Identify which cell holds the provided text, then report its (X, Y) central coordinate. 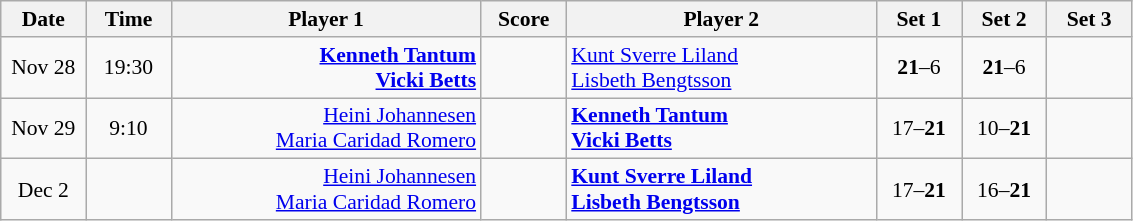
Dec 2 (44, 190)
Date (44, 19)
Player 2 (721, 19)
Score (524, 19)
Nov 29 (44, 128)
Set 3 (1090, 19)
Time (128, 19)
16–21 (1004, 190)
19:30 (128, 68)
Player 1 (326, 19)
9:10 (128, 128)
Set 2 (1004, 19)
10–21 (1004, 128)
Nov 28 (44, 68)
Set 1 (918, 19)
